Scan for the cell matching the given text and deliver its (x, y) coordinate at center. 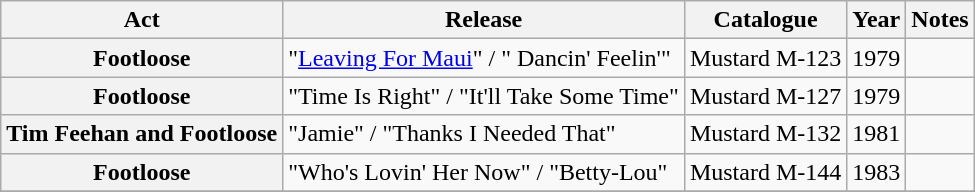
Notes (940, 20)
Mustard M-127 (765, 96)
1981 (876, 134)
"Who's Lovin' Her Now" / "Betty-Lou" (484, 172)
Mustard M-123 (765, 58)
Act (142, 20)
"Leaving For Maui" / " Dancin' Feelin'" (484, 58)
Release (484, 20)
"Time Is Right" / "It'll Take Some Time" (484, 96)
Catalogue (765, 20)
1983 (876, 172)
Year (876, 20)
Mustard M-144 (765, 172)
"Jamie" / "Thanks I Needed That" (484, 134)
Tim Feehan and Footloose (142, 134)
Mustard M-132 (765, 134)
